Identify which cell holds the provided text, then report its (X, Y) central coordinate. 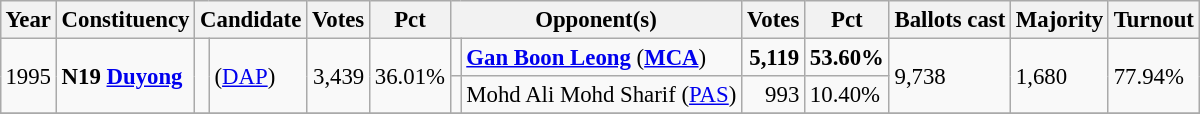
53.60% (848, 57)
1995 (28, 76)
Year (28, 20)
Gan Boon Leong (MCA) (602, 57)
Mohd Ali Mohd Sharif (PAS) (602, 95)
Constituency (125, 20)
1,680 (1060, 76)
993 (774, 95)
3,439 (338, 76)
77.94% (1154, 76)
Candidate (251, 20)
36.01% (410, 76)
10.40% (848, 95)
5,119 (774, 57)
9,738 (950, 76)
(DAP) (258, 76)
N19 Duyong (125, 76)
Ballots cast (950, 20)
Majority (1060, 20)
Opponent(s) (596, 20)
Turnout (1154, 20)
